Return the [x, y] coordinate for the center point of the cell that contains the specified text.  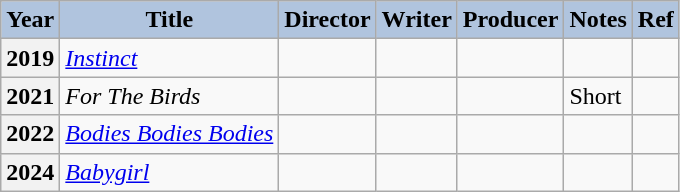
Writer [416, 20]
Babygirl [170, 172]
Instinct [170, 58]
Notes [598, 20]
Year [30, 20]
Short [598, 96]
Bodies Bodies Bodies [170, 134]
2024 [30, 172]
2022 [30, 134]
Title [170, 20]
2021 [30, 96]
For The Birds [170, 96]
2019 [30, 58]
Producer [510, 20]
Director [328, 20]
Ref [656, 20]
